From the cell containing the given text, extract its center point as (x, y) coordinate. 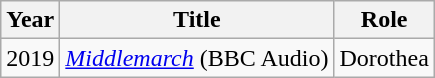
Role (384, 20)
Dorothea (384, 58)
2019 (30, 58)
Title (197, 20)
Year (30, 20)
Middlemarch (BBC Audio) (197, 58)
